Search for the cell housing the specified text and yield its [x, y] center coordinate. 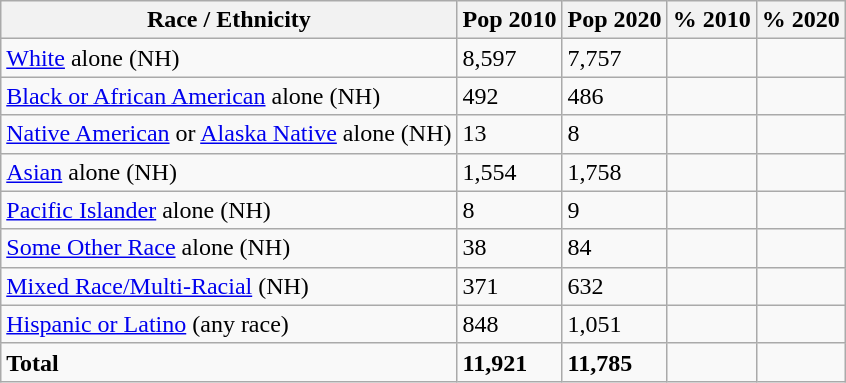
848 [510, 324]
7,757 [614, 58]
9 [614, 210]
13 [510, 134]
492 [510, 96]
Pacific Islander alone (NH) [229, 210]
Hispanic or Latino (any race) [229, 324]
1,758 [614, 172]
Pop 2020 [614, 20]
11,785 [614, 362]
486 [614, 96]
Race / Ethnicity [229, 20]
11,921 [510, 362]
1,051 [614, 324]
Mixed Race/Multi-Racial (NH) [229, 286]
White alone (NH) [229, 58]
% 2010 [712, 20]
Some Other Race alone (NH) [229, 248]
371 [510, 286]
Native American or Alaska Native alone (NH) [229, 134]
% 2020 [800, 20]
Asian alone (NH) [229, 172]
1,554 [510, 172]
Pop 2010 [510, 20]
84 [614, 248]
38 [510, 248]
Total [229, 362]
8,597 [510, 58]
Black or African American alone (NH) [229, 96]
632 [614, 286]
